Scan for the cell matching the given text and deliver its [x, y] coordinate at center. 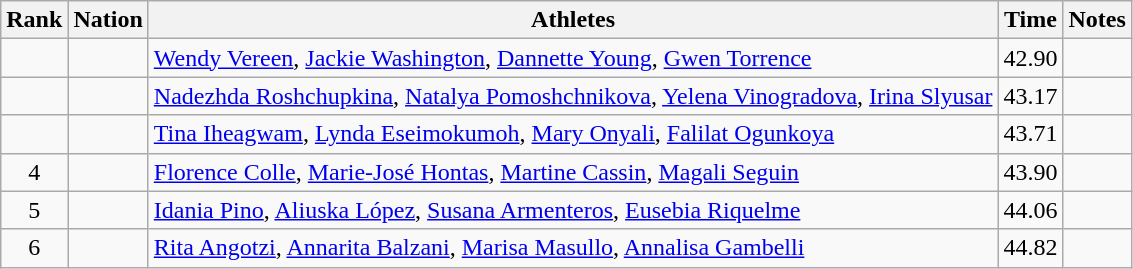
43.90 [1030, 172]
Rank [34, 20]
43.71 [1030, 134]
Tina Iheagwam, Lynda Eseimokumoh, Mary Onyali, Falilat Ogunkoya [573, 134]
Wendy Vereen, Jackie Washington, Dannette Young, Gwen Torrence [573, 58]
5 [34, 210]
43.17 [1030, 96]
Athletes [573, 20]
Florence Colle, Marie-José Hontas, Martine Cassin, Magali Seguin [573, 172]
6 [34, 248]
Idania Pino, Aliuska López, Susana Armenteros, Eusebia Riquelme [573, 210]
Nation [108, 20]
44.82 [1030, 248]
42.90 [1030, 58]
Rita Angotzi, Annarita Balzani, Marisa Masullo, Annalisa Gambelli [573, 248]
Nadezhda Roshchupkina, Natalya Pomoshchnikova, Yelena Vinogradova, Irina Slyusar [573, 96]
4 [34, 172]
44.06 [1030, 210]
Time [1030, 20]
Notes [1097, 20]
